Return [X, Y] of the center of cell containing provided text 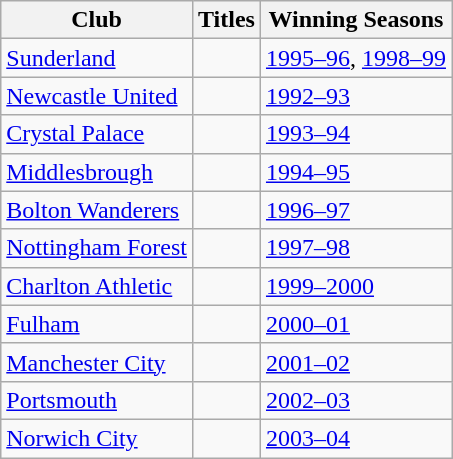
Portsmouth [97, 400]
2000–01 [356, 324]
Winning Seasons [356, 20]
1993–94 [356, 134]
Nottingham Forest [97, 248]
Titles [226, 20]
2003–04 [356, 438]
Norwich City [97, 438]
1999–2000 [356, 286]
Middlesbrough [97, 172]
Fulham [97, 324]
1994–95 [356, 172]
Manchester City [97, 362]
Club [97, 20]
1996–97 [356, 210]
Sunderland [97, 58]
2001–02 [356, 362]
Charlton Athletic [97, 286]
1995–96, 1998–99 [356, 58]
1997–98 [356, 248]
2002–03 [356, 400]
Crystal Palace [97, 134]
Newcastle United [97, 96]
Bolton Wanderers [97, 210]
1992–93 [356, 96]
